For the text-containing cell, return its midpoint in (x, y) coordinate format. 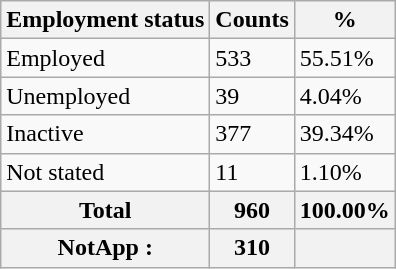
533 (252, 58)
960 (252, 210)
Counts (252, 20)
Not stated (106, 172)
39.34% (344, 134)
Employed (106, 58)
100.00% (344, 210)
4.04% (344, 96)
11 (252, 172)
1.10% (344, 172)
55.51% (344, 58)
Employment status (106, 20)
310 (252, 248)
377 (252, 134)
NotApp : (106, 248)
% (344, 20)
39 (252, 96)
Unemployed (106, 96)
Total (106, 210)
Inactive (106, 134)
